For the text-containing cell, return its midpoint in (x, y) coordinate format. 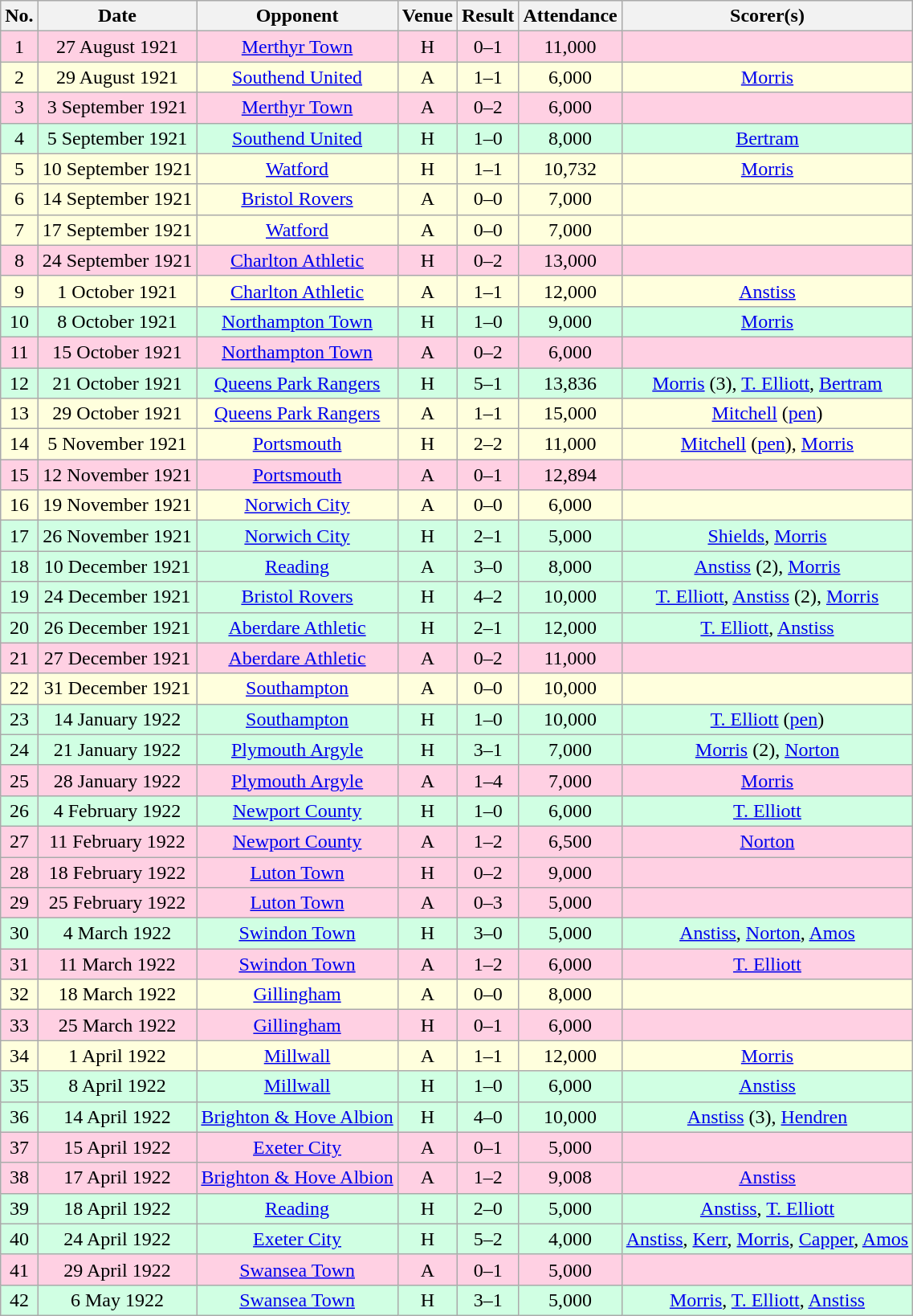
No. (19, 16)
10,732 (570, 169)
11 February 1922 (117, 841)
Scorer(s) (767, 16)
Mitchell (pen), Morris (767, 444)
15,000 (570, 414)
21 October 1921 (117, 383)
26 (19, 811)
Attendance (570, 16)
Shields, Morris (767, 536)
40 (19, 1239)
28 (19, 872)
14 (19, 444)
41 (19, 1269)
25 (19, 780)
T. Elliott (pen) (767, 719)
6 (19, 199)
13 (19, 414)
Anstiss (2), Morris (767, 566)
22 (19, 689)
14 September 1921 (117, 199)
12,894 (570, 475)
Norton (767, 841)
29 October 1921 (117, 414)
5–1 (487, 383)
4,000 (570, 1239)
38 (19, 1178)
Result (487, 16)
Morris, T. Elliott, Anstiss (767, 1300)
Mitchell (pen) (767, 414)
25 February 1922 (117, 903)
8 October 1921 (117, 321)
1–4 (487, 780)
4 February 1922 (117, 811)
21 (19, 658)
26 December 1921 (117, 627)
24 December 1921 (117, 597)
10 September 1921 (117, 169)
17 September 1921 (117, 230)
3 September 1921 (117, 108)
34 (19, 1056)
25 March 1922 (117, 1025)
17 (19, 536)
11 March 1922 (117, 964)
31 (19, 964)
1 (19, 47)
17 April 1922 (117, 1178)
10 (19, 321)
Anstiss, T. Elliott (767, 1208)
35 (19, 1086)
5–2 (487, 1239)
5 (19, 169)
T. Elliott, Anstiss (767, 627)
42 (19, 1300)
27 August 1921 (117, 47)
5 September 1921 (117, 138)
18 February 1922 (117, 872)
4 (19, 138)
24 April 1922 (117, 1239)
39 (19, 1208)
6 May 1922 (117, 1300)
15 (19, 475)
26 November 1921 (117, 536)
16 (19, 505)
13,000 (570, 260)
Venue (427, 16)
Morris (3), T. Elliott, Bertram (767, 383)
14 April 1922 (117, 1117)
27 (19, 841)
13,836 (570, 383)
1 October 1921 (117, 291)
Morris (2), Norton (767, 750)
1 April 1922 (117, 1056)
21 January 1922 (117, 750)
14 January 1922 (117, 719)
2–2 (487, 444)
37 (19, 1147)
19 (19, 597)
15 April 1922 (117, 1147)
36 (19, 1117)
Anstiss (3), Hendren (767, 1117)
32 (19, 995)
Anstiss, Kerr, Morris, Capper, Amos (767, 1239)
8 (19, 260)
18 (19, 566)
Opponent (297, 16)
20 (19, 627)
T. Elliott, Anstiss (2), Morris (767, 597)
2–0 (487, 1208)
10 December 1921 (117, 566)
11 (19, 352)
3 (19, 108)
24 (19, 750)
9,008 (570, 1178)
29 August 1921 (117, 77)
19 November 1921 (117, 505)
Bertram (767, 138)
27 December 1921 (117, 658)
18 April 1922 (117, 1208)
4–2 (487, 597)
Anstiss, Norton, Amos (767, 934)
30 (19, 934)
28 January 1922 (117, 780)
33 (19, 1025)
9 (19, 291)
23 (19, 719)
7 (19, 230)
12 November 1921 (117, 475)
2 (19, 77)
Date (117, 16)
8 April 1922 (117, 1086)
15 October 1921 (117, 352)
29 April 1922 (117, 1269)
0–3 (487, 903)
5 November 1921 (117, 444)
24 September 1921 (117, 260)
6,500 (570, 841)
18 March 1922 (117, 995)
29 (19, 903)
31 December 1921 (117, 689)
12 (19, 383)
4 March 1922 (117, 934)
4–0 (487, 1117)
